From the cell containing the given text, extract its center point as [X, Y] coordinate. 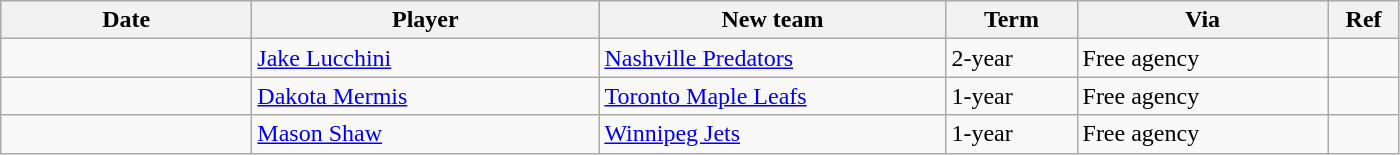
Term [1012, 20]
Ref [1364, 20]
Nashville Predators [772, 58]
Player [426, 20]
Toronto Maple Leafs [772, 96]
New team [772, 20]
Winnipeg Jets [772, 134]
Mason Shaw [426, 134]
Via [1202, 20]
Jake Lucchini [426, 58]
Dakota Mermis [426, 96]
2-year [1012, 58]
Date [126, 20]
